Return the (x, y) coordinate for the center point of the cell that contains the specified text.  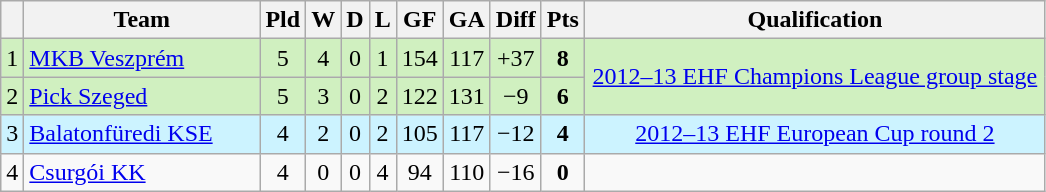
Balatonfüredi KSE (142, 134)
Csurgói KK (142, 172)
Qualification (814, 20)
W (324, 20)
Pts (562, 20)
6 (562, 96)
122 (420, 96)
−12 (516, 134)
D (355, 20)
L (382, 20)
Diff (516, 20)
2012–13 EHF Champions League group stage (814, 77)
Team (142, 20)
131 (466, 96)
2012–13 EHF European Cup round 2 (814, 134)
−16 (516, 172)
8 (562, 58)
+37 (516, 58)
GF (420, 20)
GA (466, 20)
154 (420, 58)
105 (420, 134)
Pld (283, 20)
110 (466, 172)
Pick Szeged (142, 96)
−9 (516, 96)
MKB Veszprém (142, 58)
94 (420, 172)
